Determine the [X, Y] coordinate at the center of the cell enclosing the given text.  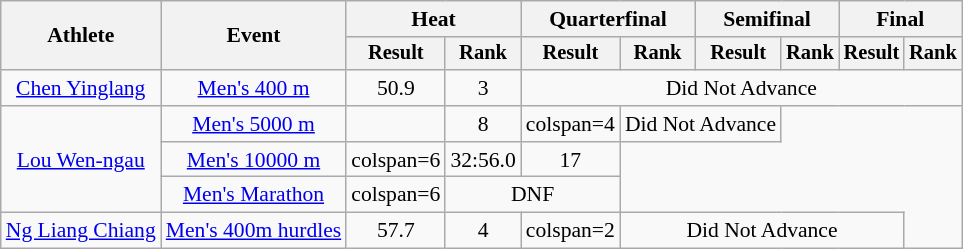
Semifinal [766, 19]
Ng Liang Chiang [81, 231]
4 [482, 231]
3 [482, 88]
50.9 [396, 88]
8 [482, 124]
Men's Marathon [254, 195]
Lou Wen-ngau [81, 160]
colspan=4 [570, 124]
colspan=2 [570, 231]
Athlete [81, 36]
DNF [532, 195]
17 [570, 160]
32:56.0 [482, 160]
Quarterfinal [608, 19]
Final [900, 19]
Men's 5000 m [254, 124]
Men's 400m hurdles [254, 231]
Chen Yinglang [81, 88]
Men's 400 m [254, 88]
Men's 10000 m [254, 160]
57.7 [396, 231]
Event [254, 36]
Heat [434, 19]
